Provide the (x, y) coordinate of the cell's center where the given text is located.  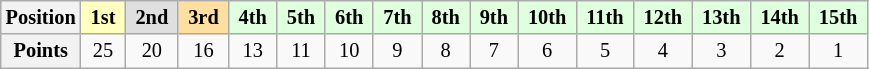
2 (779, 51)
7 (494, 51)
3rd (203, 17)
Points (41, 51)
Position (41, 17)
9th (494, 17)
5 (604, 51)
14th (779, 17)
4th (253, 17)
25 (104, 51)
13 (253, 51)
4 (663, 51)
3 (721, 51)
6th (349, 17)
12th (663, 17)
7th (397, 17)
15th (838, 17)
10th (547, 17)
1 (838, 51)
9 (397, 51)
16 (203, 51)
1st (104, 17)
11 (301, 51)
10 (349, 51)
2nd (152, 17)
5th (301, 17)
13th (721, 17)
8th (446, 17)
8 (446, 51)
6 (547, 51)
20 (152, 51)
11th (604, 17)
